Find where the given text appears and provide that cell's center as (X, Y) coordinate. 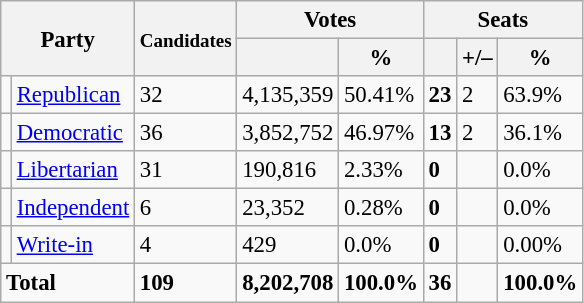
109 (186, 283)
46.97% (382, 133)
4 (186, 245)
Democratic (72, 133)
Votes (330, 20)
190,816 (288, 170)
13 (440, 133)
Libertarian (72, 170)
63.9% (540, 95)
3,852,752 (288, 133)
0.00% (540, 245)
8,202,708 (288, 283)
6 (186, 208)
0.28% (382, 208)
4,135,359 (288, 95)
23 (440, 95)
Candidates (186, 38)
429 (288, 245)
32 (186, 95)
Republican (72, 95)
Total (68, 283)
23,352 (288, 208)
2.33% (382, 170)
Write-in (72, 245)
31 (186, 170)
+/– (478, 58)
Independent (72, 208)
50.41% (382, 95)
Seats (502, 20)
Party (68, 38)
36.1% (540, 133)
